Locate the cell with the specified text and output its [x, y] center coordinate. 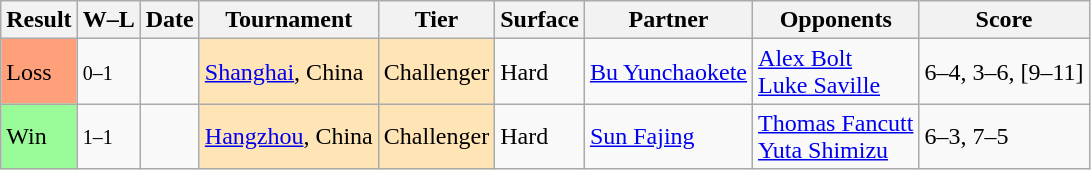
Hangzhou, China [288, 136]
Opponents [836, 20]
W–L [108, 20]
Score [1004, 20]
Thomas Fancutt Yuta Shimizu [836, 136]
Alex Bolt Luke Saville [836, 72]
Win [39, 136]
1–1 [108, 136]
Loss [39, 72]
Tournament [288, 20]
Surface [540, 20]
Partner [668, 20]
Shanghai, China [288, 72]
6–4, 3–6, [9–11] [1004, 72]
Tier [436, 20]
Result [39, 20]
Date [170, 20]
0–1 [108, 72]
Sun Fajing [668, 136]
6–3, 7–5 [1004, 136]
Bu Yunchaokete [668, 72]
